Determine the [x, y] coordinate at the center of the cell enclosing the given text.  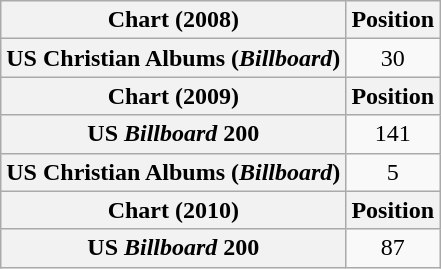
Chart (2008) [174, 20]
87 [393, 248]
141 [393, 134]
5 [393, 172]
30 [393, 58]
Chart (2009) [174, 96]
Chart (2010) [174, 210]
